Return the (x, y) coordinate for the center point of the cell that contains the specified text.  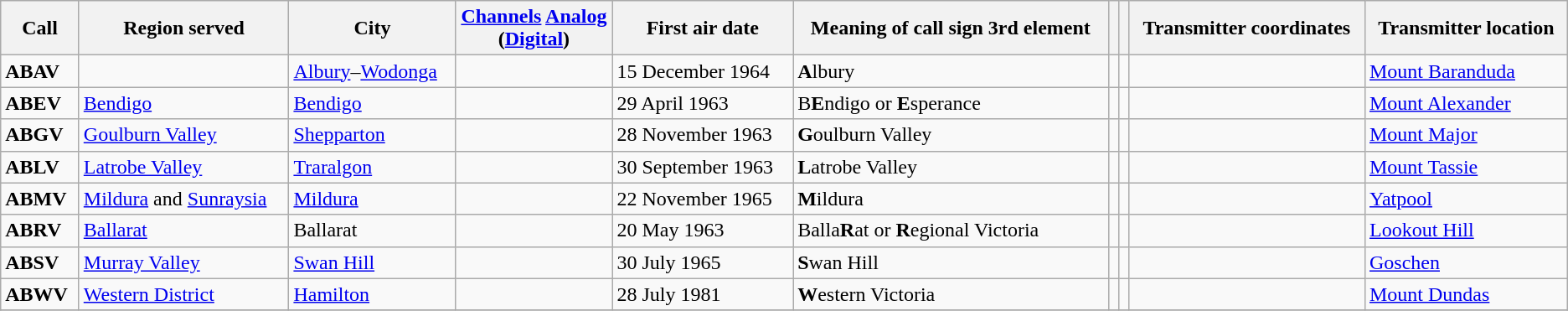
ABEV (40, 103)
Western District (184, 294)
City (372, 29)
Meaning of call sign 3rd element (951, 29)
30 September 1963 (703, 167)
Region served (184, 29)
15 December 1964 (703, 71)
Yatpool (1466, 199)
Hamilton (372, 294)
Mildura and Sunraysia (184, 199)
Call (40, 29)
ABRV (40, 231)
Mount Major (1466, 135)
ABMV (40, 199)
29 April 1963 (703, 103)
Mount Alexander (1466, 103)
Traralgon (372, 167)
Channels Analog (Digital) (534, 29)
ABWV (40, 294)
28 July 1981 (703, 294)
Mount Baranduda (1466, 71)
22 November 1965 (703, 199)
20 May 1963 (703, 231)
BallaRat or Regional Victoria (951, 231)
ABLV (40, 167)
Western Victoria (951, 294)
Albury–Wodonga (372, 71)
Mount Dundas (1466, 294)
Shepparton (372, 135)
Lookout Hill (1466, 231)
BEndigo or Esperance (951, 103)
ABSV (40, 262)
30 July 1965 (703, 262)
ABAV (40, 71)
Murray Valley (184, 262)
28 November 1963 (703, 135)
Transmitter location (1466, 29)
Goschen (1466, 262)
First air date (703, 29)
Transmitter coordinates (1246, 29)
Albury (951, 71)
Mount Tassie (1466, 167)
ABGV (40, 135)
